Determine the [x, y] coordinate at the center of the cell enclosing the given text.  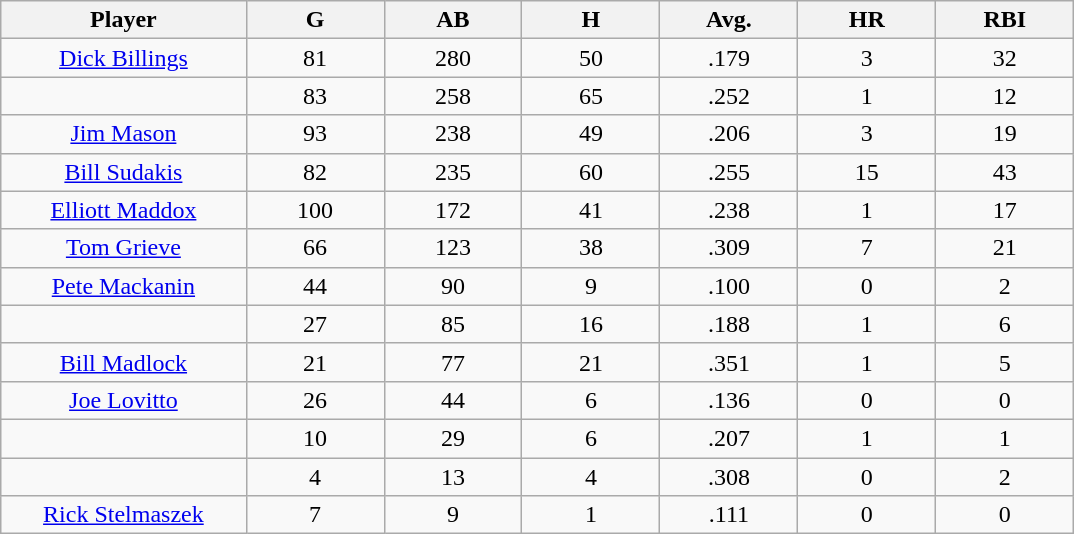
G [315, 20]
100 [315, 210]
82 [315, 172]
81 [315, 58]
Joe Lovitto [124, 400]
93 [315, 134]
65 [591, 96]
Bill Sudakis [124, 172]
43 [1005, 172]
66 [315, 248]
.207 [729, 438]
60 [591, 172]
27 [315, 324]
Tom Grieve [124, 248]
.308 [729, 477]
123 [453, 248]
Elliott Maddox [124, 210]
.100 [729, 286]
.255 [729, 172]
280 [453, 58]
12 [1005, 96]
235 [453, 172]
172 [453, 210]
RBI [1005, 20]
29 [453, 438]
.179 [729, 58]
50 [591, 58]
Pete Mackanin [124, 286]
13 [453, 477]
.238 [729, 210]
Bill Madlock [124, 362]
Rick Stelmaszek [124, 515]
85 [453, 324]
HR [867, 20]
19 [1005, 134]
238 [453, 134]
Jim Mason [124, 134]
.206 [729, 134]
Dick Billings [124, 58]
49 [591, 134]
83 [315, 96]
Avg. [729, 20]
.351 [729, 362]
16 [591, 324]
258 [453, 96]
AB [453, 20]
15 [867, 172]
10 [315, 438]
38 [591, 248]
.111 [729, 515]
.252 [729, 96]
.188 [729, 324]
41 [591, 210]
.309 [729, 248]
.136 [729, 400]
17 [1005, 210]
H [591, 20]
26 [315, 400]
90 [453, 286]
77 [453, 362]
Player [124, 20]
5 [1005, 362]
32 [1005, 58]
